From the cell containing the given text, extract its center point as (x, y) coordinate. 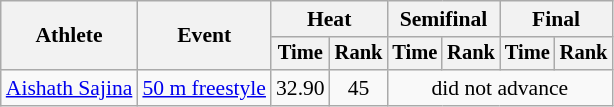
Event (204, 36)
Final (556, 19)
45 (359, 88)
Heat (329, 19)
did not advance (500, 88)
Athlete (70, 36)
Semifinal (443, 19)
Aishath Sajina (70, 88)
32.90 (300, 88)
50 m freestyle (204, 88)
